Capture the cell that displays the provided text and extract its [X, Y] central coordinate. 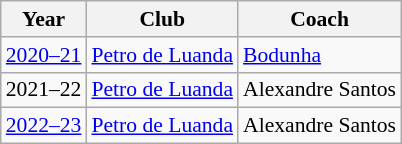
Coach [320, 19]
Club [162, 19]
2020–21 [44, 55]
2021–22 [44, 90]
Bodunha [320, 55]
2022–23 [44, 126]
Year [44, 19]
